Pinpoint the cell where the given text exists, returning its (x, y) midpoint coordinate. 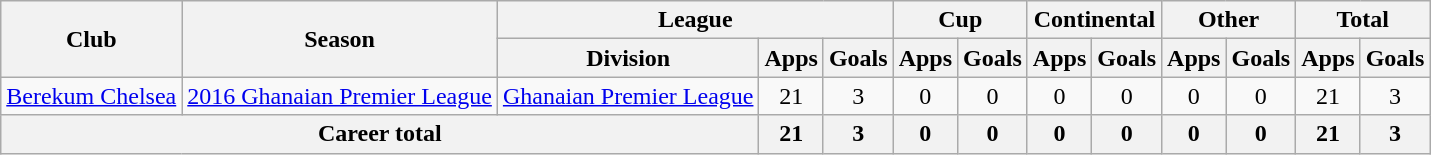
League (695, 20)
Berekum Chelsea (92, 96)
Other (1229, 20)
Total (1363, 20)
Ghanaian Premier League (628, 96)
Cup (960, 20)
Division (628, 58)
2016 Ghanaian Premier League (340, 96)
Career total (380, 134)
Club (92, 39)
Season (340, 39)
Continental (1094, 20)
